Detect which cell encompasses the target text, then output its [x, y] center coordinate. 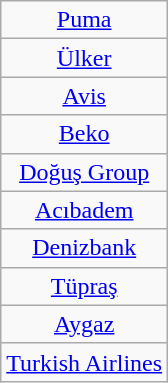
Puma [84, 20]
Aygaz [84, 324]
Turkish Airlines [84, 362]
Ülker [84, 58]
Tüpraş [84, 286]
Beko [84, 134]
Acıbadem [84, 210]
Avis [84, 96]
Denizbank [84, 248]
Doğuş Group [84, 172]
